Return (x, y) of the center of cell containing provided text 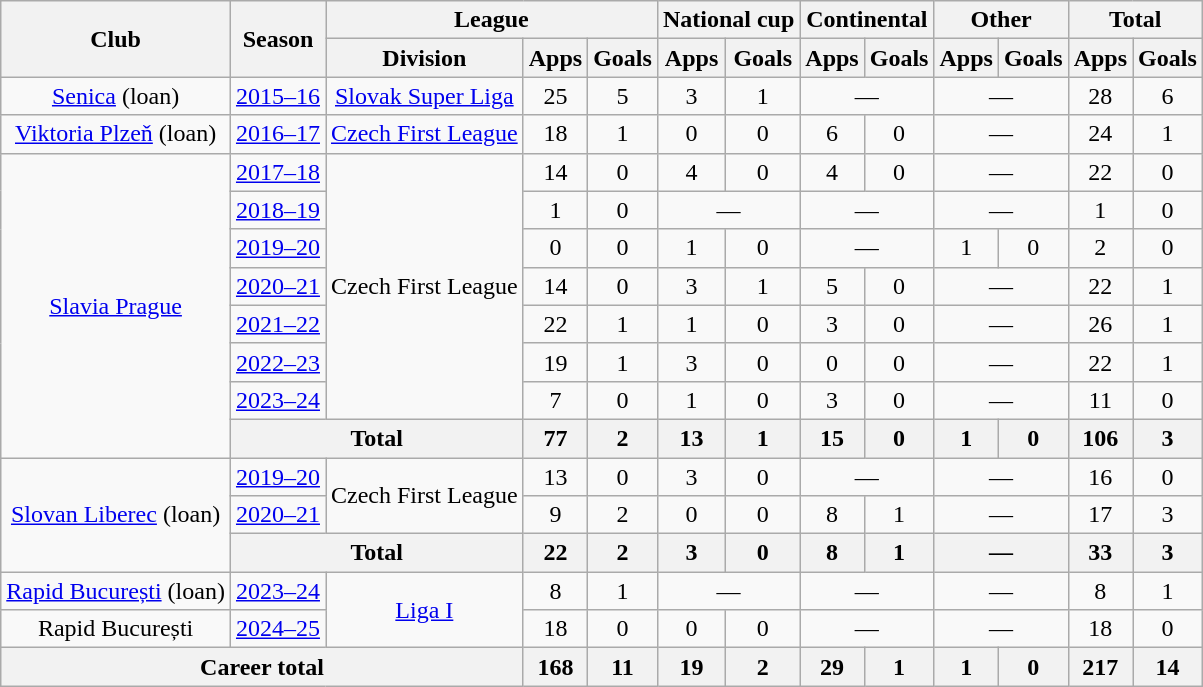
217 (1100, 667)
33 (1100, 553)
26 (1100, 324)
Slovan Liberec (loan) (116, 515)
2015–16 (278, 96)
17 (1100, 515)
16 (1100, 477)
2018–19 (278, 210)
National cup (728, 20)
28 (1100, 96)
9 (555, 515)
Season (278, 39)
29 (832, 667)
2021–22 (278, 324)
77 (555, 438)
Rapid București (116, 629)
Division (425, 58)
Viktoria Plzeň (loan) (116, 134)
15 (832, 438)
Rapid București (loan) (116, 591)
Club (116, 39)
2017–18 (278, 172)
Slavia Prague (116, 305)
2016–17 (278, 134)
168 (555, 667)
Slovak Super Liga (425, 96)
2024–25 (278, 629)
Liga I (425, 610)
2022–23 (278, 362)
Continental (867, 20)
7 (555, 400)
24 (1100, 134)
Career total (262, 667)
106 (1100, 438)
League (492, 20)
Other (1001, 20)
Senica (loan) (116, 96)
25 (555, 96)
